Pinpoint the cell where the given text exists, returning its (X, Y) midpoint coordinate. 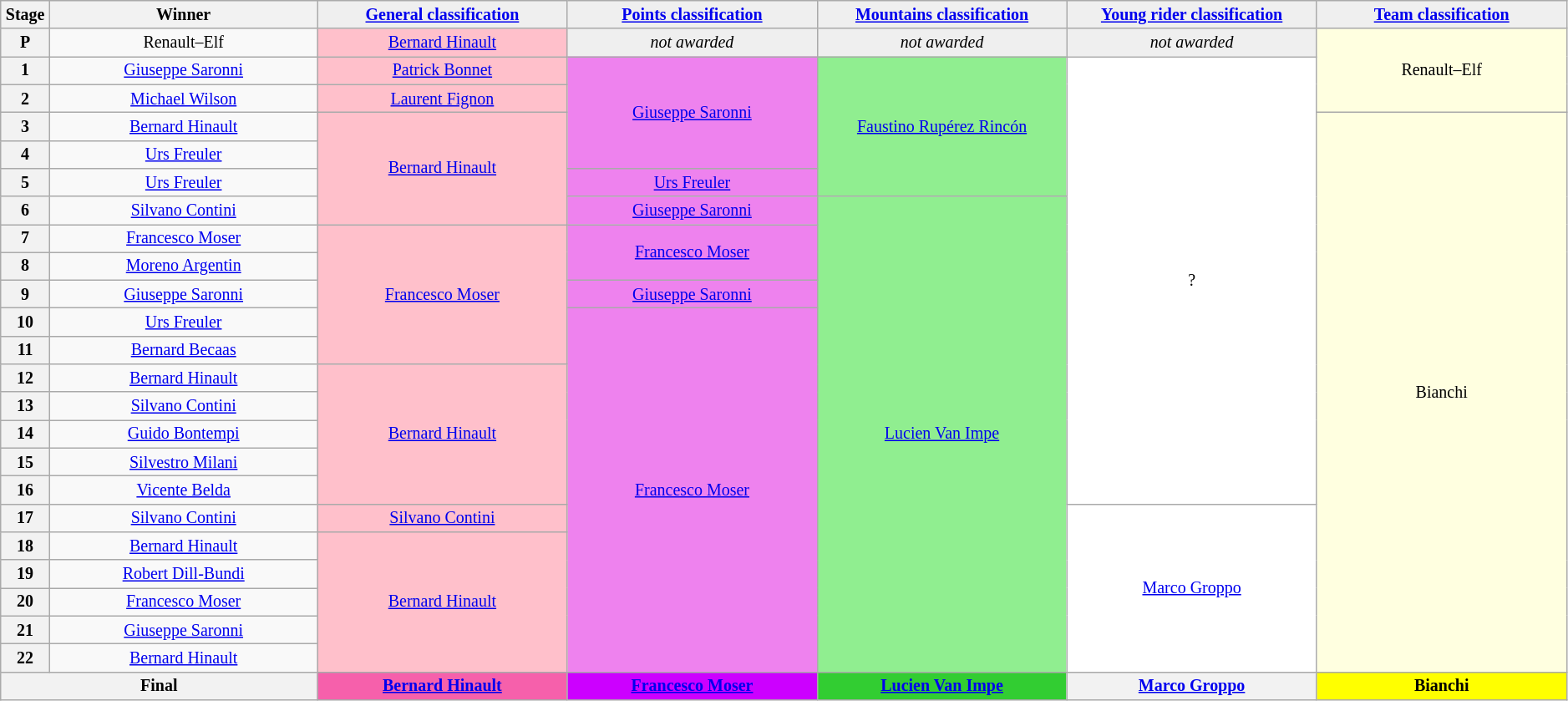
15 (25, 463)
11 (25, 351)
Winner (183, 15)
9 (25, 294)
Young rider classification (1191, 15)
Guido Bontempi (183, 434)
Moreno Argentin (183, 266)
2 (25, 99)
Michael Wilson (183, 99)
19 (25, 573)
? (1191, 281)
17 (25, 518)
10 (25, 323)
13 (25, 406)
8 (25, 266)
22 (25, 658)
18 (25, 546)
16 (25, 490)
14 (25, 434)
Laurent Fignon (443, 99)
21 (25, 630)
1 (25, 70)
Points classification (692, 15)
5 (25, 182)
12 (25, 378)
Final (159, 685)
4 (25, 154)
20 (25, 602)
3 (25, 127)
Team classification (1442, 15)
General classification (443, 15)
Robert Dill-Bundi (183, 573)
Silvestro Milani (183, 463)
P (25, 43)
Faustino Rupérez Rincón (942, 127)
Mountains classification (942, 15)
6 (25, 211)
Bernard Becaas (183, 351)
7 (25, 239)
Stage (25, 15)
Vicente Belda (183, 490)
Patrick Bonnet (443, 70)
